Identify which cell holds the provided text, then report its (x, y) central coordinate. 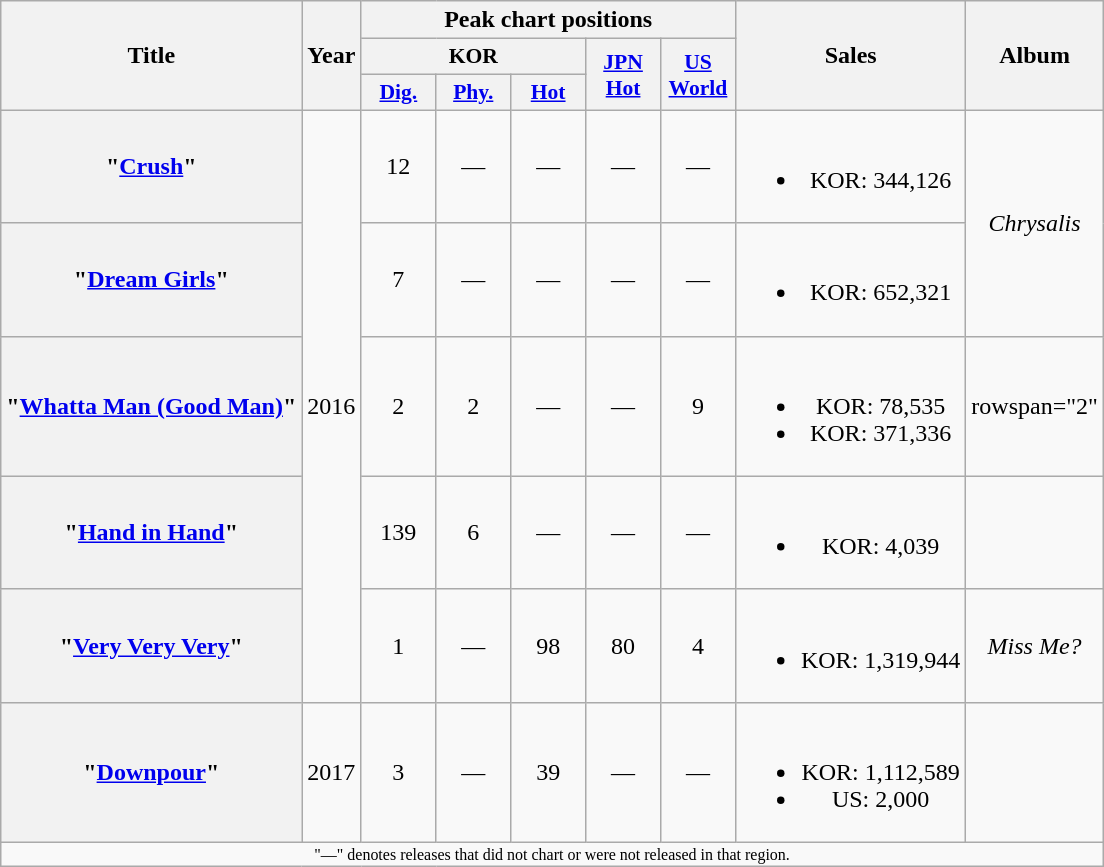
2016 (332, 406)
USWorld (698, 74)
39 (548, 772)
1 (398, 646)
"Crush" (152, 166)
KOR: 1,319,944 (850, 646)
Dig. (398, 92)
Sales (850, 56)
rowspan="2" (1035, 406)
Year (332, 56)
Peak chart positions (548, 20)
3 (398, 772)
"Hand in Hand" (152, 532)
"Very Very Very" (152, 646)
Phy. (474, 92)
2017 (332, 772)
Hot (548, 92)
98 (548, 646)
"—" denotes releases that did not chart or were not released in that region. (552, 854)
12 (398, 166)
KOR: 344,126 (850, 166)
KOR: 652,321 (850, 280)
JPNHot (624, 74)
KOR: 78,535 KOR: 371,336 (850, 406)
9 (698, 406)
"Whatta Man (Good Man)" (152, 406)
KOR (474, 57)
"Downpour" (152, 772)
80 (624, 646)
Chrysalis (1035, 223)
KOR: 4,039 (850, 532)
139 (398, 532)
7 (398, 280)
4 (698, 646)
KOR: 1,112,589US: 2,000 (850, 772)
Miss Me? (1035, 646)
6 (474, 532)
"Dream Girls" (152, 280)
Title (152, 56)
Album (1035, 56)
